Provide the (x, y) coordinate of the cell's center where the given text is located.  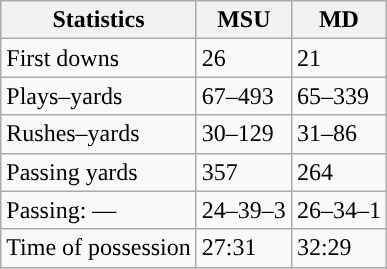
357 (244, 172)
MD (338, 20)
Plays–yards (99, 96)
27:31 (244, 248)
65–339 (338, 96)
First downs (99, 58)
31–86 (338, 134)
Passing yards (99, 172)
264 (338, 172)
26 (244, 58)
MSU (244, 20)
26–34–1 (338, 210)
67–493 (244, 96)
Statistics (99, 20)
Rushes–yards (99, 134)
Time of possession (99, 248)
24–39–3 (244, 210)
Passing: –– (99, 210)
21 (338, 58)
32:29 (338, 248)
30–129 (244, 134)
